Identify which cell holds the provided text, then report its [x, y] central coordinate. 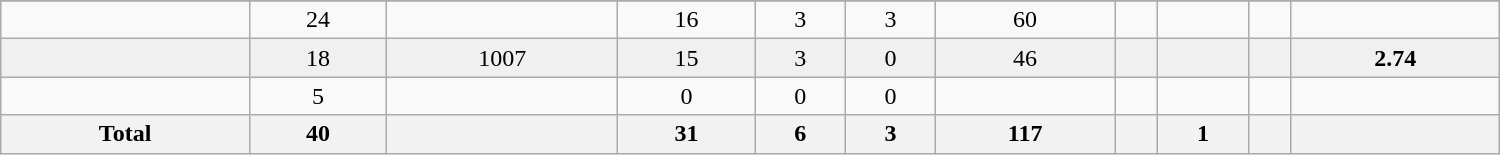
117 [1026, 134]
18 [318, 58]
31 [686, 134]
Total [126, 134]
2.74 [1395, 58]
16 [686, 20]
46 [1026, 58]
1007 [502, 58]
1 [1203, 134]
40 [318, 134]
24 [318, 20]
5 [318, 96]
60 [1026, 20]
15 [686, 58]
6 [800, 134]
